For the text-containing cell, return its midpoint in (X, Y) coordinate format. 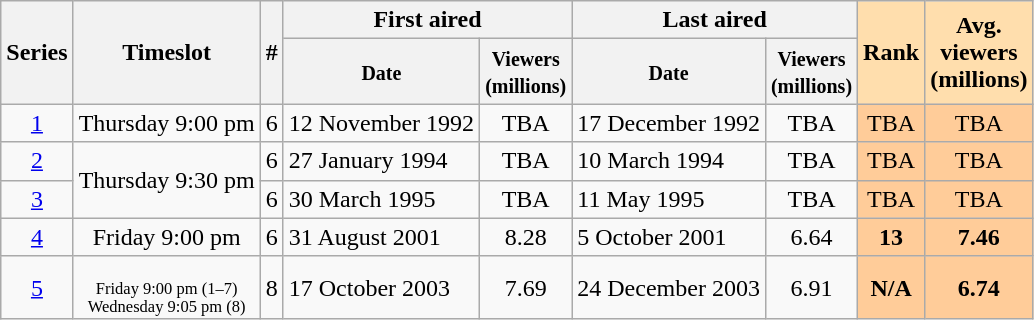
First aired (428, 20)
Thursday 9:30 pm (166, 180)
27 January 1994 (381, 161)
Thursday 9:00 pm (166, 123)
Avg. viewers (millions) (979, 52)
2 (37, 161)
5 (37, 287)
17 December 1992 (669, 123)
8.28 (526, 237)
6.91 (811, 287)
Rank (892, 52)
Series (37, 52)
6.64 (811, 237)
17 October 2003 (381, 287)
Friday 9:00 pm (166, 237)
30 March 1995 (381, 199)
Timeslot (166, 52)
5 October 2001 (669, 237)
4 (37, 237)
10 March 1994 (669, 161)
7.46 (979, 237)
8 (272, 287)
31 August 2001 (381, 237)
6.74 (979, 287)
3 (37, 199)
# (272, 52)
24 December 2003 (669, 287)
11 May 1995 (669, 199)
13 (892, 237)
Friday 9:00 pm (1–7) Wednesday 9:05 pm (8) (166, 287)
1 (37, 123)
N/A (892, 287)
Last aired (715, 20)
12 November 1992 (381, 123)
7.69 (526, 287)
